Provide the (x, y) coordinate of the cell's center where the given text is located.  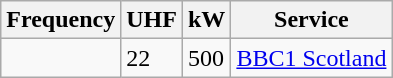
500 (206, 58)
kW (206, 20)
Frequency (61, 20)
UHF (152, 20)
Service (312, 20)
22 (152, 58)
BBC1 Scotland (312, 58)
